Find where the given text appears and provide that cell's center as [X, Y] coordinate. 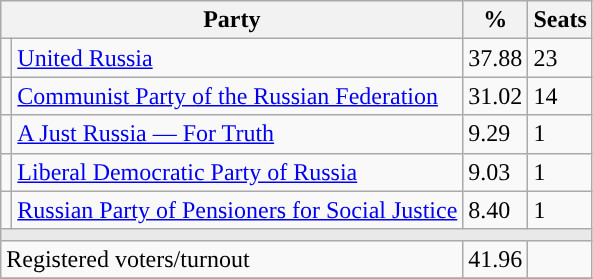
9.03 [496, 172]
Liberal Democratic Party of Russia [238, 172]
31.02 [496, 96]
14 [560, 96]
23 [560, 58]
8.40 [496, 210]
Party [232, 20]
United Russia [238, 58]
Registered voters/turnout [232, 259]
37.88 [496, 58]
Russian Party of Pensioners for Social Justice [238, 210]
9.29 [496, 134]
A Just Russia — For Truth [238, 134]
% [496, 20]
Seats [560, 20]
41.96 [496, 259]
Communist Party of the Russian Federation [238, 96]
